Extract the [x, y] coordinate from the center of the cell holding the provided text.  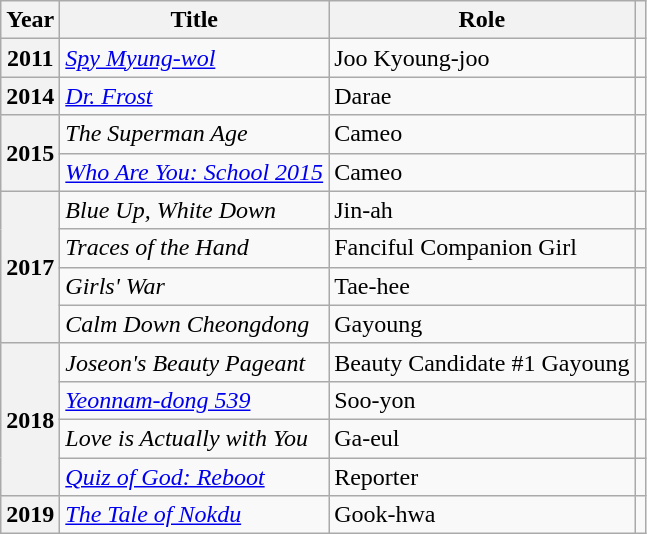
Ga-eul [482, 438]
Quiz of God: Reboot [194, 477]
Traces of the Hand [194, 248]
The Superman Age [194, 134]
Reporter [482, 477]
Jin-ah [482, 210]
2011 [30, 58]
Fanciful Companion Girl [482, 248]
Beauty Candidate #1 Gayoung [482, 362]
2015 [30, 153]
2017 [30, 267]
Year [30, 20]
Yeonnam-dong 539 [194, 400]
Joo Kyoung-joo [482, 58]
The Tale of Nokdu [194, 515]
Dr. Frost [194, 96]
Love is Actually with You [194, 438]
2018 [30, 419]
Role [482, 20]
Title [194, 20]
Darae [482, 96]
Calm Down Cheongdong [194, 324]
Gook-hwa [482, 515]
Blue Up, White Down [194, 210]
Tae-hee [482, 286]
2014 [30, 96]
Soo-yon [482, 400]
Spy Myung-wol [194, 58]
Joseon's Beauty Pageant [194, 362]
Girls' War [194, 286]
Gayoung [482, 324]
2019 [30, 515]
Who Are You: School 2015 [194, 172]
